Provide the [x, y] coordinate of the cell's center where the given text is located.  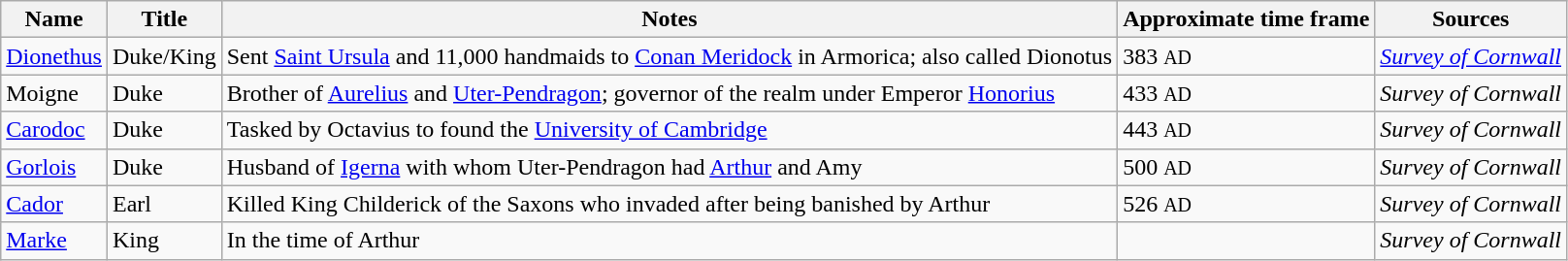
Name [54, 19]
Sent Saint Ursula and 11,000 handmaids to Conan Meridock in Armorica; also called Dionotus [670, 56]
Marke [54, 241]
Sources [1471, 19]
Notes [670, 19]
Earl [164, 204]
Tasked by Octavius to found the University of Cambridge [670, 130]
Carodoc [54, 130]
Approximate time frame [1246, 19]
Moigne [54, 93]
Duke/King [164, 56]
Killed King Childerick of the Saxons who invaded after being banished by Arthur [670, 204]
Husband of Igerna with whom Uter-Pendragon had Arthur and Amy [670, 167]
443 AD [1246, 130]
Title [164, 19]
King [164, 241]
Dionethus [54, 56]
In the time of Arthur [670, 241]
433 AD [1246, 93]
526 AD [1246, 204]
500 AD [1246, 167]
Brother of Aurelius and Uter-Pendragon; governor of the realm under Emperor Honorius [670, 93]
Cador [54, 204]
383 AD [1246, 56]
Gorlois [54, 167]
